Determine the (x, y) coordinate at the center of the cell enclosing the given text.  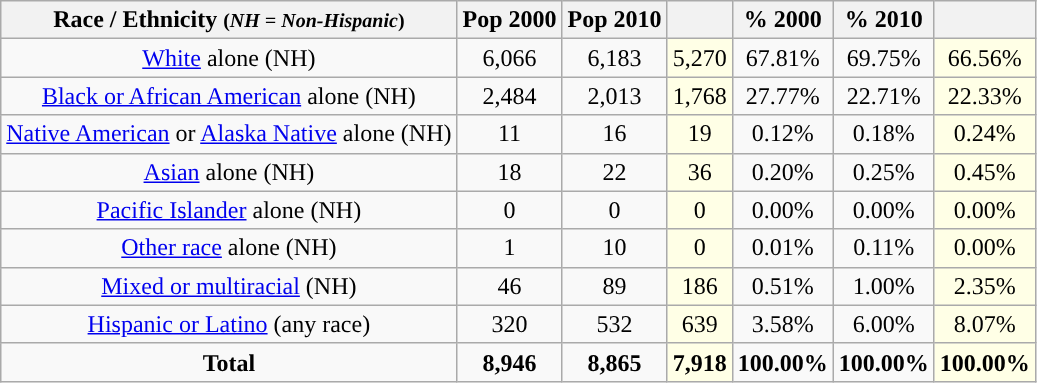
1 (510, 248)
0.11% (884, 248)
Pop 2010 (614, 20)
8,865 (614, 362)
16 (614, 134)
11 (510, 134)
1.00% (884, 286)
White alone (NH) (229, 58)
22.71% (884, 96)
Asian alone (NH) (229, 172)
320 (510, 324)
Mixed or multiracial (NH) (229, 286)
6.00% (884, 324)
0.51% (782, 286)
69.75% (884, 58)
Pop 2000 (510, 20)
1,768 (700, 96)
Race / Ethnicity (NH = Non-Hispanic) (229, 20)
Pacific Islander alone (NH) (229, 210)
6,183 (614, 58)
Total (229, 362)
0.24% (984, 134)
46 (510, 286)
19 (700, 134)
Black or African American alone (NH) (229, 96)
0.25% (884, 172)
0.01% (782, 248)
0.12% (782, 134)
% 2000 (782, 20)
7,918 (700, 362)
10 (614, 248)
Hispanic or Latino (any race) (229, 324)
18 (510, 172)
639 (700, 324)
0.18% (884, 134)
0.20% (782, 172)
% 2010 (884, 20)
2,013 (614, 96)
2,484 (510, 96)
6,066 (510, 58)
Other race alone (NH) (229, 248)
22 (614, 172)
3.58% (782, 324)
67.81% (782, 58)
89 (614, 286)
27.77% (782, 96)
5,270 (700, 58)
2.35% (984, 286)
22.33% (984, 96)
186 (700, 286)
36 (700, 172)
8,946 (510, 362)
Native American or Alaska Native alone (NH) (229, 134)
532 (614, 324)
0.45% (984, 172)
8.07% (984, 324)
66.56% (984, 58)
